Identify which cell holds the provided text, then report its [X, Y] central coordinate. 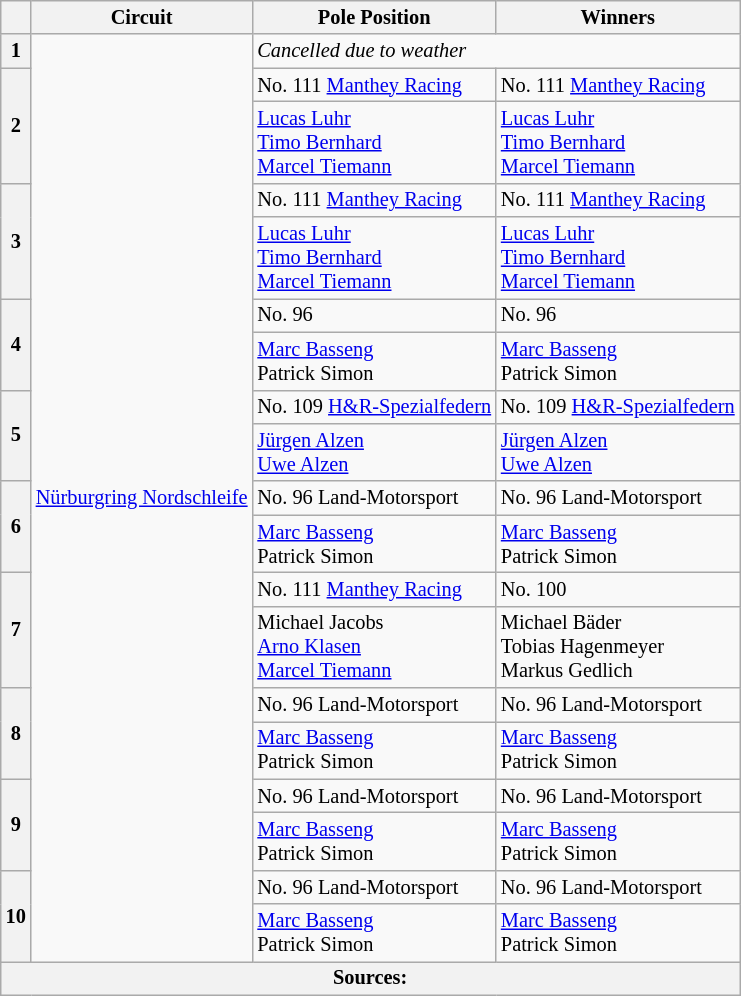
Nürburgring Nordschleife [142, 498]
10 [16, 916]
3 [16, 240]
7 [16, 630]
1 [16, 51]
6 [16, 526]
Winners [618, 17]
4 [16, 344]
Michael Bäder Tobias Hagenmeyer Markus Gedlich [618, 647]
9 [16, 824]
Circuit [142, 17]
5 [16, 436]
Cancelled due to weather [496, 51]
2 [16, 126]
8 [16, 734]
Pole Position [374, 17]
Michael Jacobs Arno Klasen Marcel Tiemann [374, 647]
Sources: [370, 978]
No. 100 [618, 589]
